Find where the given text appears and provide that cell's center as [X, Y] coordinate. 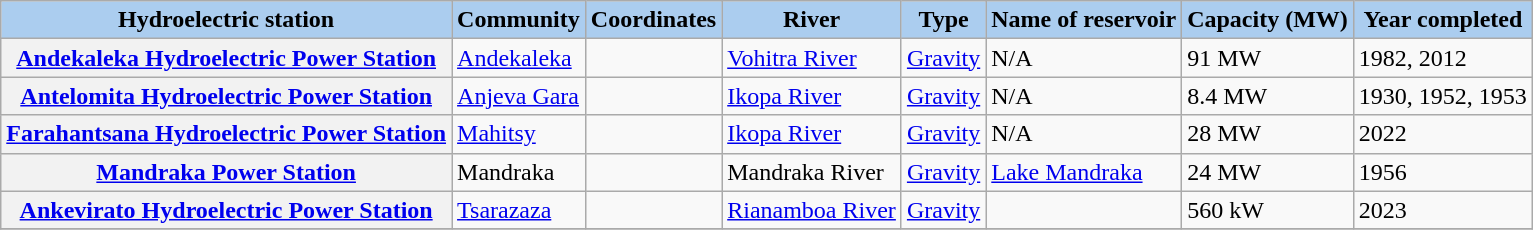
Lake Mandraka [1084, 172]
Year completed [1442, 20]
1982, 2012 [1442, 58]
Community [519, 20]
91 MW [1268, 58]
24 MW [1268, 172]
2023 [1442, 210]
Type [943, 20]
2022 [1442, 134]
Name of reservoir [1084, 20]
Coordinates [653, 20]
Tsarazaza [519, 210]
Hydroelectric station [226, 20]
Rianamboa River [812, 210]
Mandraka Power Station [226, 172]
Mandraka River [812, 172]
Ankevirato Hydroelectric Power Station [226, 210]
8.4 MW [1268, 96]
Antelomita Hydroelectric Power Station [226, 96]
28 MW [1268, 134]
Mahitsy [519, 134]
Anjeva Gara [519, 96]
Capacity (MW) [1268, 20]
Andekaleka Hydroelectric Power Station [226, 58]
1930, 1952, 1953 [1442, 96]
Mandraka [519, 172]
River [812, 20]
Vohitra River [812, 58]
1956 [1442, 172]
Farahantsana Hydroelectric Power Station [226, 134]
Andekaleka [519, 58]
560 kW [1268, 210]
